Return (x, y) of the center of cell containing provided text 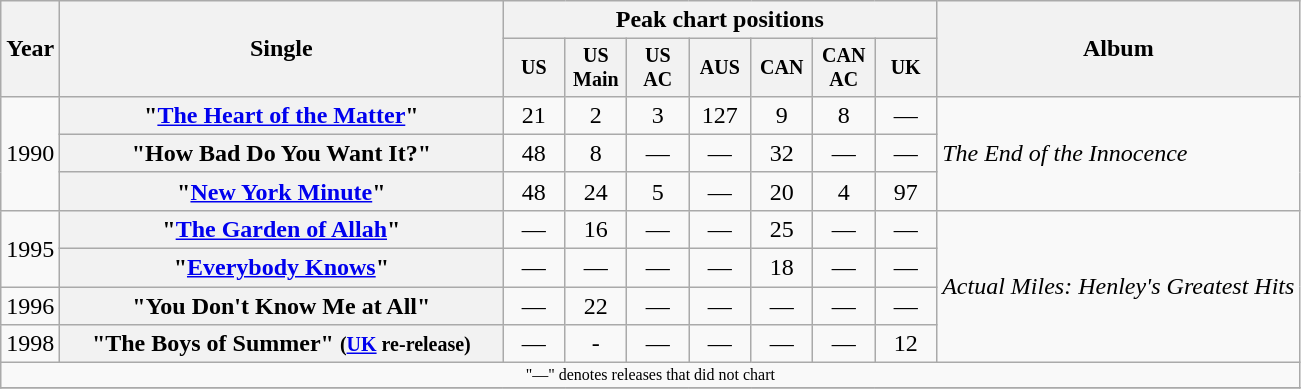
"The Boys of Summer" (UK re-release) (282, 344)
1995 (30, 248)
US Main (596, 68)
Actual Miles: Henley's Greatest Hits (1118, 286)
24 (596, 191)
127 (720, 115)
AUS (720, 68)
97 (906, 191)
32 (782, 153)
12 (906, 344)
UK (906, 68)
Year (30, 49)
Single (282, 49)
1990 (30, 153)
2 (596, 115)
The End of the Innocence (1118, 153)
18 (782, 268)
1996 (30, 306)
25 (782, 229)
21 (534, 115)
CAN AC (844, 68)
3 (658, 115)
9 (782, 115)
"Everybody Knows" (282, 268)
- (596, 344)
"The Garden of Allah" (282, 229)
"How Bad Do You Want It?" (282, 153)
1998 (30, 344)
Peak chart positions (720, 20)
US (534, 68)
"—" denotes releases that did not chart (650, 375)
"New York Minute" (282, 191)
5 (658, 191)
CAN (782, 68)
Album (1118, 49)
"You Don't Know Me at All" (282, 306)
US AC (658, 68)
"The Heart of the Matter" (282, 115)
22 (596, 306)
20 (782, 191)
4 (844, 191)
16 (596, 229)
